Find where the given text appears and provide that cell's center as (X, Y) coordinate. 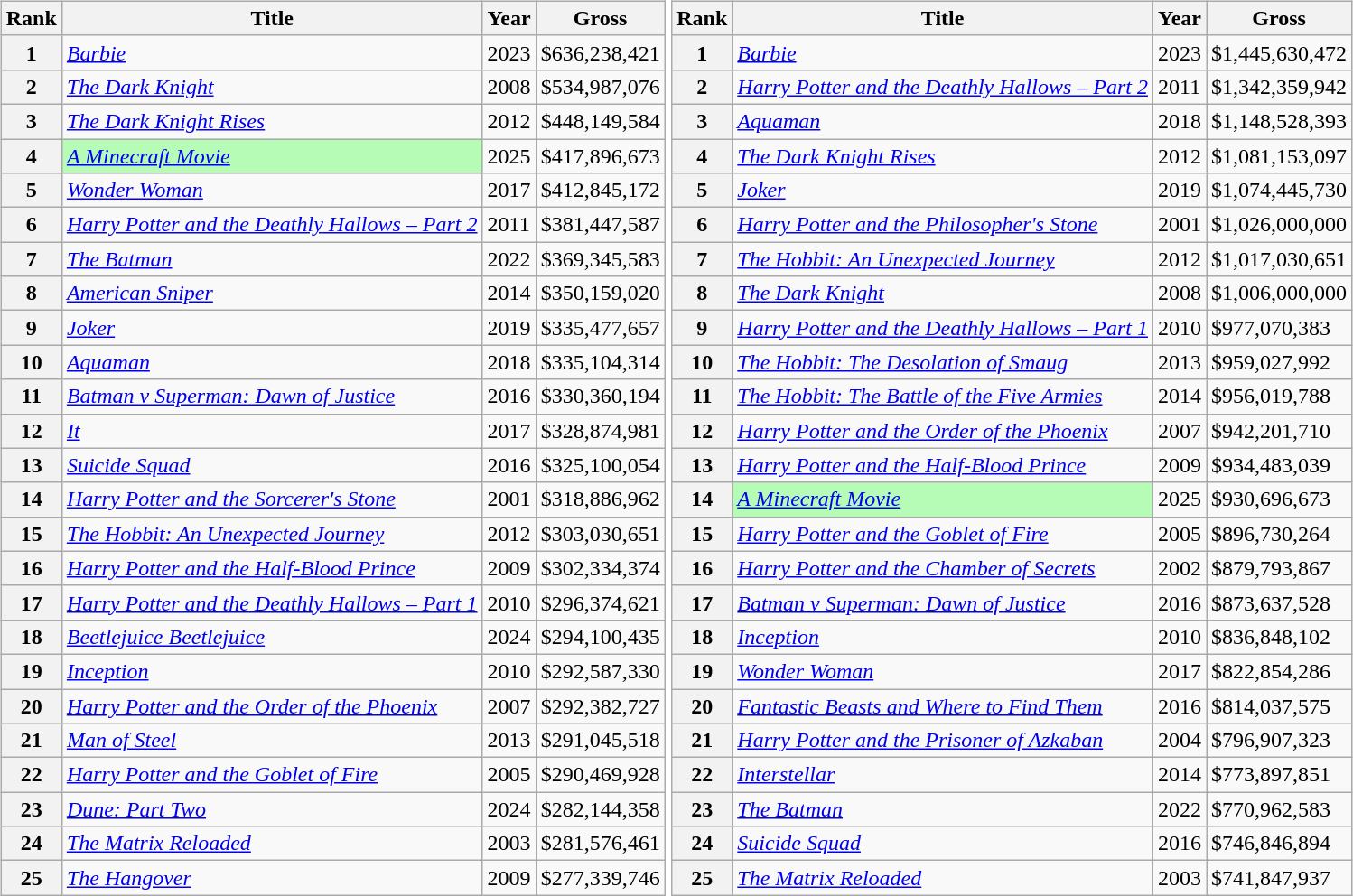
$412,845,172 (600, 191)
$796,907,323 (1279, 741)
$1,017,030,651 (1279, 259)
$873,637,528 (1279, 602)
$746,846,894 (1279, 844)
$1,006,000,000 (1279, 294)
Man of Steel (272, 741)
$292,382,727 (600, 705)
$303,030,651 (600, 534)
$636,238,421 (600, 52)
The Hangover (272, 878)
$879,793,867 (1279, 568)
The Hobbit: The Desolation of Smaug (943, 362)
$335,477,657 (600, 328)
Harry Potter and the Philosopher's Stone (943, 225)
$942,201,710 (1279, 431)
Beetlejuice Beetlejuice (272, 637)
The Hobbit: The Battle of the Five Armies (943, 397)
$328,874,981 (600, 431)
$335,104,314 (600, 362)
$741,847,937 (1279, 878)
$1,074,445,730 (1279, 191)
$959,027,992 (1279, 362)
Fantastic Beasts and Where to Find Them (943, 705)
$814,037,575 (1279, 705)
$296,374,621 (600, 602)
$822,854,286 (1279, 671)
$956,019,788 (1279, 397)
Harry Potter and the Chamber of Secrets (943, 568)
2004 (1180, 741)
$534,987,076 (600, 87)
$773,897,851 (1279, 775)
$292,587,330 (600, 671)
$277,339,746 (600, 878)
2002 (1180, 568)
$369,345,583 (600, 259)
$282,144,358 (600, 809)
$770,962,583 (1279, 809)
It (272, 431)
$1,081,153,097 (1279, 156)
$930,696,673 (1279, 499)
$417,896,673 (600, 156)
$290,469,928 (600, 775)
$934,483,039 (1279, 465)
$1,148,528,393 (1279, 121)
$302,334,374 (600, 568)
$448,149,584 (600, 121)
$318,886,962 (600, 499)
Dune: Part Two (272, 809)
$325,100,054 (600, 465)
$330,360,194 (600, 397)
$350,159,020 (600, 294)
Harry Potter and the Sorcerer's Stone (272, 499)
$1,342,359,942 (1279, 87)
Harry Potter and the Prisoner of Azkaban (943, 741)
$291,045,518 (600, 741)
$1,026,000,000 (1279, 225)
$381,447,587 (600, 225)
$1,445,630,472 (1279, 52)
Interstellar (943, 775)
$896,730,264 (1279, 534)
$294,100,435 (600, 637)
American Sniper (272, 294)
$281,576,461 (600, 844)
$836,848,102 (1279, 637)
$977,070,383 (1279, 328)
